Determine the [X, Y] coordinate at the center of the cell enclosing the given text.  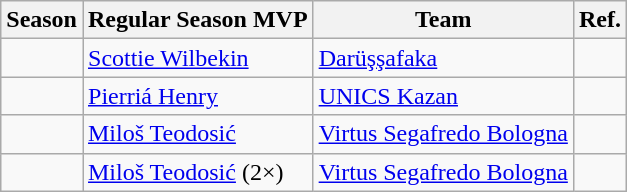
Darüşşafaka [443, 58]
Miloš Teodosić [198, 134]
Team [443, 20]
Ref. [600, 20]
Scottie Wilbekin [198, 58]
Season [42, 20]
Miloš Teodosić (2×) [198, 172]
UNICS Kazan [443, 96]
Regular Season MVP [198, 20]
Pierriá Henry [198, 96]
